For the text-containing cell, return its midpoint in [X, Y] coordinate format. 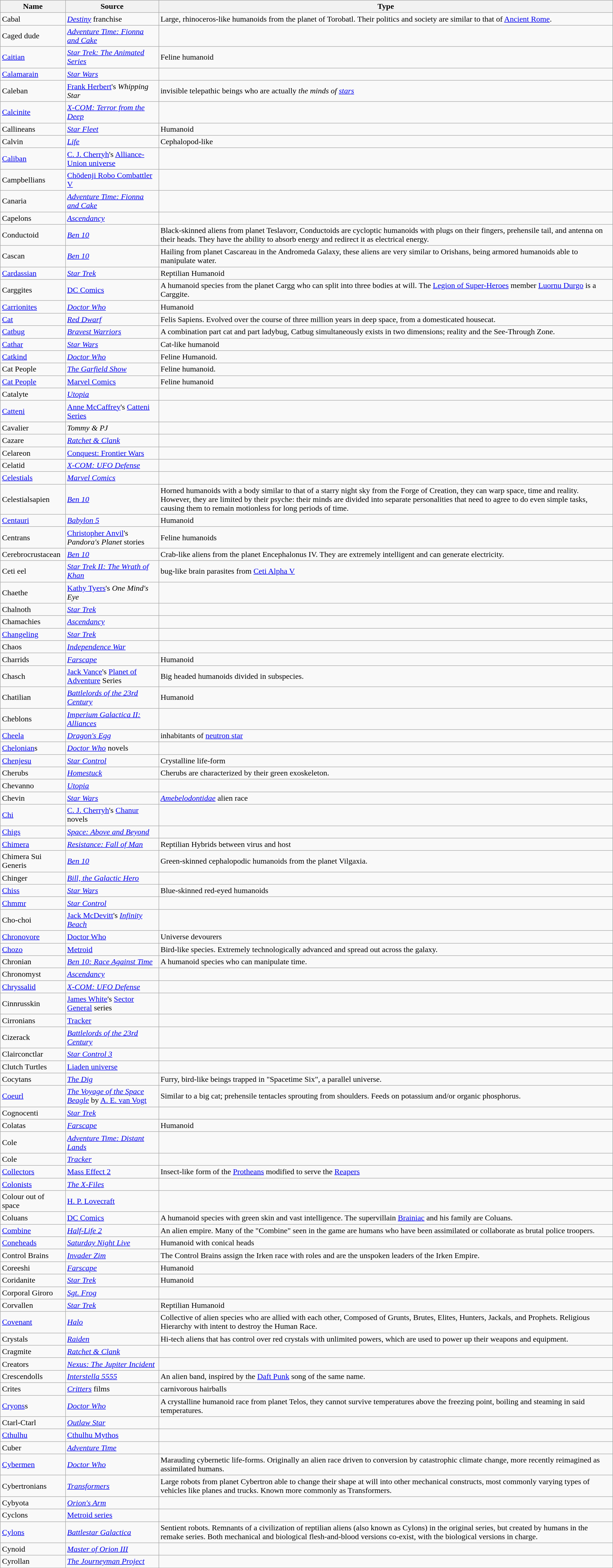
Chinger [33, 878]
Celestialsapien [33, 499]
Chalnoth [33, 609]
Cat-like humanoid [386, 344]
Humanoid with conical heads [386, 1243]
Chasch [33, 676]
Chaos [33, 647]
The Voyage of the Space Beagle by A. E. van Vogt [112, 1096]
Battlestar Galactica [112, 1532]
Resistance: Fall of Man [112, 844]
Creators [33, 1364]
Mass Effect 2 [112, 1172]
Crescendolls [33, 1376]
Frank Herbert's Whipping Star [112, 91]
Cyrollan [33, 1561]
Changeling [33, 634]
Cardassian [33, 273]
Cybyota [33, 1503]
Bill, the Galactic Hero [112, 878]
Chmmr [33, 903]
Caged dude [33, 36]
Cheblons [33, 719]
Colonists [33, 1184]
Cynoid [33, 1549]
Chronovore [33, 937]
Chronomyst [33, 974]
Name [33, 7]
Coridanite [33, 1280]
invisible telepathic beings who are actually the minds of stars [386, 91]
The Dig [112, 1079]
A crystalline humanoid race from planet Telos, they cannot survive temperatures above the freezing point, boiling and steaming in said temperatures. [386, 1405]
Ben 10: Race Against Time [112, 962]
Halo [112, 1322]
Chozo [33, 949]
Metroid series [112, 1515]
Charrids [33, 659]
Cabal [33, 19]
Clairconctlar [33, 1054]
The X-Files [112, 1184]
Insect-like form of the Protheans modified to serve the Reapers [386, 1172]
Carggites [33, 290]
Space: Above and Beyond [112, 832]
Furry, bird-like beings trapped in "Spacetime Six", a parallel universe. [386, 1079]
Cragmite [33, 1351]
Ceti eel [33, 571]
Adventure Time: Distant Lands [112, 1142]
Chelonians [33, 748]
Cyclons [33, 1515]
Caitian [33, 57]
Cryonss [33, 1405]
Chōdenji Robo Combattler V [112, 180]
Star Control 3 [112, 1054]
Chimera [33, 844]
Big headed humanoids divided in subspecies. [386, 676]
Coreeshi [33, 1268]
Conquest: Frontier Wars [112, 453]
Cho-choi [33, 920]
Cthulhu Mythos [112, 1435]
Jack McDevitt's Infinity Beach [112, 920]
Interstella 5555 [112, 1376]
Chi [33, 815]
Chiss [33, 890]
Crystalline life-form [386, 761]
Ctarl-Ctarl [33, 1423]
Cephalopod-like [386, 142]
Coluans [33, 1218]
Cirronians [33, 1021]
The Control Brains assign the Irken race with roles and are the unspoken leaders of the Irken Empire. [386, 1255]
Catteni [33, 411]
Crystals [33, 1339]
Kathy Tyers's One Mind's Eye [112, 592]
Cuber [33, 1448]
Cat [33, 319]
Universe devourers [386, 937]
Crab-like aliens from the planet Encephalonus IV. They are extremely intelligent and can generate electricity. [386, 554]
Cybertronians [33, 1486]
Combine [33, 1231]
Coeurl [33, 1096]
Capelons [33, 218]
Celareon [33, 453]
inhabitants of neutron star [386, 736]
Adventure Time [112, 1448]
Reptilian Hybrids between virus and host [386, 844]
The Garfield Show [112, 369]
Cerebrocrustacean [33, 554]
Imperium Galactica II: Alliances [112, 719]
A humanoid species from the planet Cargg who can split into three bodies at will. The Legion of Super-Heroes member Luornu Durgo is a Carggite. [386, 290]
Cocytans [33, 1079]
Amebelodontidae alien race [386, 798]
Centauri [33, 521]
Cognocenti [33, 1113]
Master of Orion III [112, 1549]
James White's Sector General series [112, 1004]
Carrionites [33, 307]
Source [112, 7]
Jack Vance's Planet of Adventure Series [112, 676]
Colatas [33, 1125]
Homestuck [112, 773]
Babylon 5 [112, 521]
bug-like brain parasites from Ceti Alpha V [386, 571]
An alien band, inspired by the Daft Punk song of the same name. [386, 1376]
Red Dwarf [112, 319]
Independence War [112, 647]
Corporal Giroro [33, 1293]
Dragon's Egg [112, 736]
Coneheads [33, 1243]
H. P. Lovecraft [112, 1201]
Cazare [33, 440]
Catkind [33, 357]
Feline humanoids [386, 537]
Chamachies [33, 622]
Star Trek: The Animated Series [112, 57]
Cizerack [33, 1037]
Cybermen [33, 1464]
Bird-like species. Extremely technologically advanced and spread out across the galaxy. [386, 949]
Callineans [33, 129]
Nexus: The Jupiter Incident [112, 1364]
C. J. Cherryh's Alliance-Union universe [112, 159]
Chronian [33, 962]
Large, rhinoceros-like humanoids from the planet of Torobatl. Their politics and society are similar to that of Ancient Rome. [386, 19]
A humanoid species with green skin and vast intelligence. The supervillain Brainiac and his family are Coluans. [386, 1218]
Invader Zim [112, 1255]
Transformers [112, 1486]
Caleban [33, 91]
Metroid [112, 949]
Canaria [33, 201]
The Journeyman Project [112, 1561]
Feline Humanoid. [386, 357]
Conductoid [33, 235]
Chimera Sui Generis [33, 861]
Type [386, 7]
An alien empire. Many of the "Combine" seen in the game are humans who have been assimilated or collaborate as brutal police troopers. [386, 1231]
Chryssalid [33, 987]
X-COM: Terror from the Deep [112, 112]
Calcinite [33, 112]
Chevin [33, 798]
Bravest Warriors [112, 332]
Cathar [33, 344]
Caliban [33, 159]
carnivorous hairballs [386, 1389]
Star Trek II: The Wrath of Khan [112, 571]
Cthulhu [33, 1435]
Destiny franchise [112, 19]
Crites [33, 1389]
Catalyte [33, 394]
C. J. Cherryh's Chanur novels [112, 815]
Orion's Arm [112, 1503]
Hailing from planet Cascareau in the Andromeda Galaxy, these aliens are very similar to Orishans, being armored humanoids able to manipulate water. [386, 256]
Similar to a big cat; prehensile tentacles sprouting from shoulders. Feeds on potassium and/or organic phosphorus. [386, 1096]
Campbellians [33, 180]
Critters films [112, 1389]
Clutch Turtles [33, 1067]
Raiden [112, 1339]
Blue-skinned red-eyed humanoids [386, 890]
Anne McCaffrey's Catteni Series [112, 411]
Cherubs are characterized by their green exoskeleton. [386, 773]
Control Brains [33, 1255]
Chevanno [33, 786]
A humanoid species who can manipulate time. [386, 962]
Celatid [33, 466]
Doctor Who novels [112, 748]
Star Fleet [112, 129]
Celestials [33, 478]
Cylons [33, 1532]
Tommy & PJ [112, 428]
Feline humanoid. [386, 369]
Outlaw Star [112, 1423]
A combination part cat and part ladybug, Catbug simultaneously exists in two dimensions; reality and the See-Through Zone. [386, 332]
Corvallen [33, 1305]
Chaethe [33, 592]
Chigs [33, 832]
Sgt. Frog [112, 1293]
Cascan [33, 256]
Calvin [33, 142]
Green-skinned cephalopodic humanoids from the planet Vilgaxia. [386, 861]
Liaden universe [112, 1067]
Cherubs [33, 773]
Christopher Anvil's Pandora's Planet stories [112, 537]
Covenant [33, 1322]
Hi-tech aliens that has control over red crystals with unlimited powers, which are used to power up their weapons and equipment. [386, 1339]
Half-Life 2 [112, 1231]
Calamarain [33, 74]
Collectors [33, 1172]
Felis Sapiens. Evolved over the course of three million years in deep space, from a domesticated housecat. [386, 319]
Life [112, 142]
Chatilian [33, 697]
Colour out of space [33, 1201]
Cheela [33, 736]
Catbug [33, 332]
Cinnrusskin [33, 1004]
Chenjesu [33, 761]
Centrans [33, 537]
Saturday Night Live [112, 1243]
Cavalier [33, 428]
